For the text-containing cell, return its midpoint in (X, Y) coordinate format. 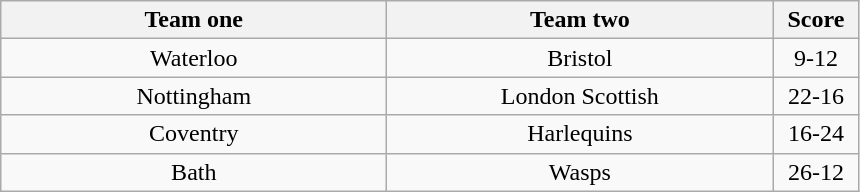
Waterloo (194, 58)
Harlequins (580, 134)
Bristol (580, 58)
26-12 (816, 172)
22-16 (816, 96)
Score (816, 20)
9-12 (816, 58)
16-24 (816, 134)
Bath (194, 172)
Wasps (580, 172)
Team one (194, 20)
Coventry (194, 134)
Nottingham (194, 96)
Team two (580, 20)
London Scottish (580, 96)
